For the text-containing cell, return its midpoint in [x, y] coordinate format. 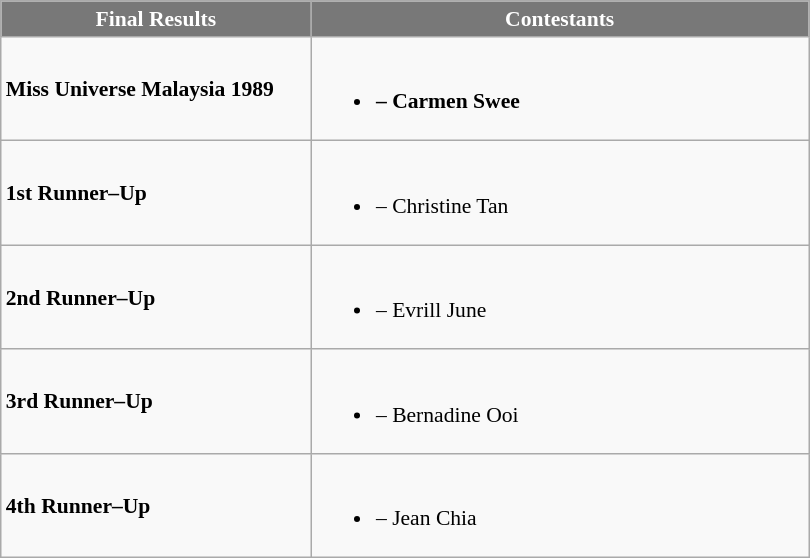
– Bernadine Ooi [560, 402]
1st Runner–Up [156, 193]
– Evrill June [560, 297]
Final Results [156, 19]
2nd Runner–Up [156, 297]
3rd Runner–Up [156, 402]
4th Runner–Up [156, 506]
Miss Universe Malaysia 1989 [156, 89]
Contestants [560, 19]
– Christine Tan [560, 193]
– Carmen Swee [560, 89]
– Jean Chia [560, 506]
